Scan for the cell matching the given text and deliver its (x, y) coordinate at center. 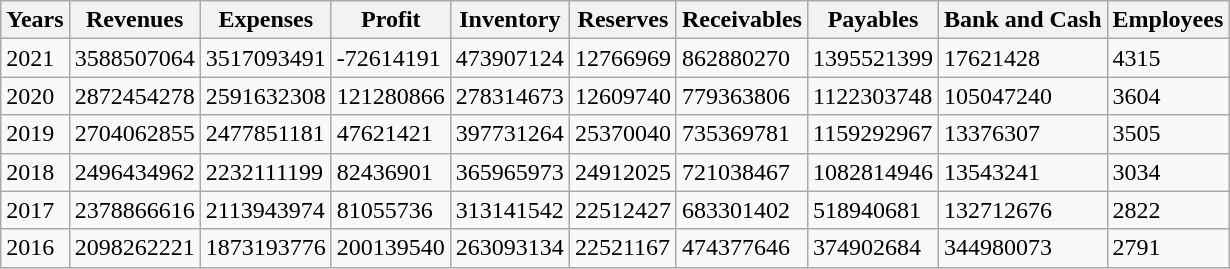
132712676 (1023, 210)
Expenses (266, 20)
Payables (872, 20)
1159292967 (872, 134)
13376307 (1023, 134)
3517093491 (266, 58)
473907124 (510, 58)
862880270 (742, 58)
2019 (35, 134)
2378866616 (134, 210)
105047240 (1023, 96)
3505 (1168, 134)
3588507064 (134, 58)
Profit (390, 20)
Inventory (510, 20)
518940681 (872, 210)
1082814946 (872, 172)
13543241 (1023, 172)
121280866 (390, 96)
278314673 (510, 96)
Bank and Cash (1023, 20)
3604 (1168, 96)
24912025 (622, 172)
2704062855 (134, 134)
365965973 (510, 172)
779363806 (742, 96)
2113943974 (266, 210)
200139540 (390, 248)
2232111199 (266, 172)
12766969 (622, 58)
344980073 (1023, 248)
Years (35, 20)
683301402 (742, 210)
3034 (1168, 172)
263093134 (510, 248)
2020 (35, 96)
2098262221 (134, 248)
2021 (35, 58)
721038467 (742, 172)
397731264 (510, 134)
735369781 (742, 134)
Revenues (134, 20)
474377646 (742, 248)
2016 (35, 248)
2017 (35, 210)
22512427 (622, 210)
2591632308 (266, 96)
2822 (1168, 210)
1873193776 (266, 248)
25370040 (622, 134)
17621428 (1023, 58)
-72614191 (390, 58)
2018 (35, 172)
374902684 (872, 248)
1395521399 (872, 58)
2496434962 (134, 172)
12609740 (622, 96)
2791 (1168, 248)
313141542 (510, 210)
Employees (1168, 20)
4315 (1168, 58)
2477851181 (266, 134)
81055736 (390, 210)
Reserves (622, 20)
1122303748 (872, 96)
2872454278 (134, 96)
47621421 (390, 134)
Receivables (742, 20)
22521167 (622, 248)
82436901 (390, 172)
